Extract the (x, y) coordinate from the center of the cell holding the provided text.  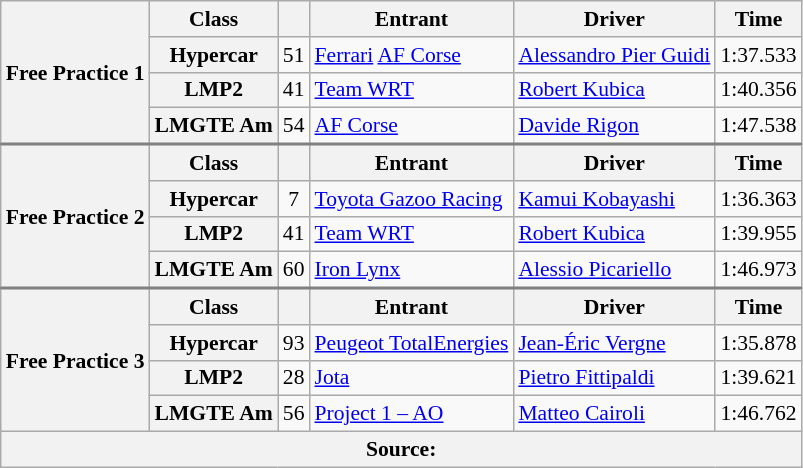
1:37.533 (758, 55)
Free Practice 3 (76, 360)
7 (294, 199)
Free Practice 1 (76, 72)
60 (294, 270)
Pietro Fittipaldi (614, 378)
Ferrari AF Corse (411, 55)
54 (294, 126)
28 (294, 378)
Peugeot TotalEnergies (411, 343)
1:39.621 (758, 378)
56 (294, 414)
1:35.878 (758, 343)
Davide Rigon (614, 126)
Alessandro Pier Guidi (614, 55)
Alessio Picariello (614, 270)
Toyota Gazoo Racing (411, 199)
Jota (411, 378)
1:39.955 (758, 234)
AF Corse (411, 126)
1:46.762 (758, 414)
1:46.973 (758, 270)
1:40.356 (758, 90)
Source: (402, 450)
Iron Lynx (411, 270)
Matteo Cairoli (614, 414)
93 (294, 343)
51 (294, 55)
1:47.538 (758, 126)
Jean-Éric Vergne (614, 343)
1:36.363 (758, 199)
Project 1 – AO (411, 414)
Free Practice 2 (76, 216)
Kamui Kobayashi (614, 199)
